Find where the given text appears and provide that cell's center as [X, Y] coordinate. 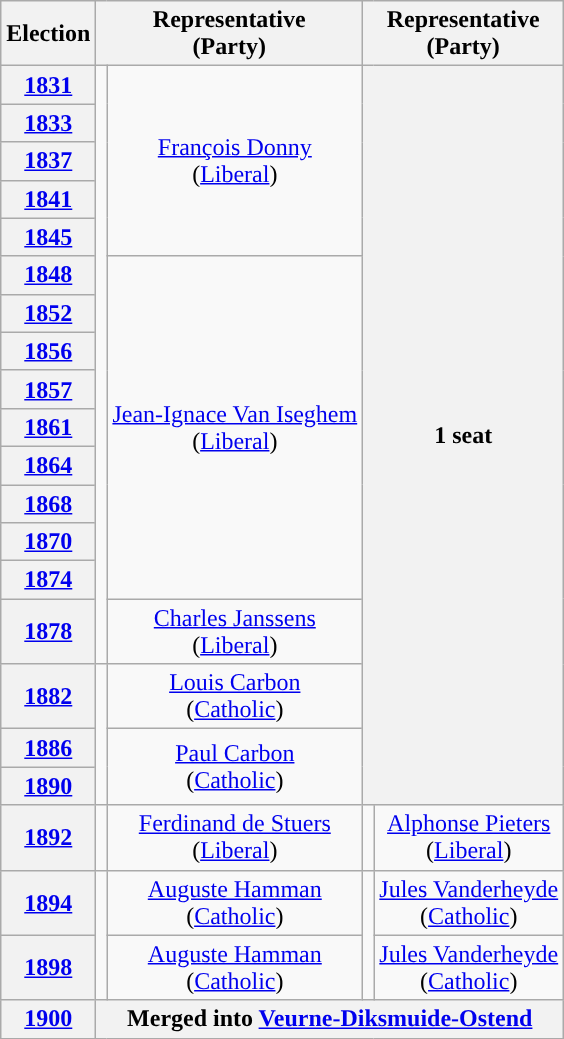
1833 [48, 123]
1848 [48, 275]
1892 [48, 838]
1831 [48, 85]
1861 [48, 427]
Ferdinand de Stuers(Liberal) [235, 838]
1894 [48, 902]
1856 [48, 351]
1870 [48, 542]
1841 [48, 199]
François Donny(Liberal) [235, 161]
1837 [48, 161]
Election [48, 34]
1864 [48, 465]
1890 [48, 786]
Louis Carbon(Catholic) [235, 696]
1878 [48, 632]
1874 [48, 580]
1852 [48, 313]
Merged into Veurne-Diksmuide-Ostend [330, 1019]
Charles Janssens(Liberal) [235, 632]
1868 [48, 503]
1900 [48, 1019]
1886 [48, 748]
Jean-Ignace Van Iseghem(Liberal) [235, 428]
1845 [48, 237]
1 seat [464, 436]
1882 [48, 696]
1898 [48, 968]
Paul Carbon(Catholic) [235, 767]
Alphonse Pieters(Liberal) [469, 838]
1857 [48, 389]
